Extract the [X, Y] coordinate from the center of the cell holding the provided text.  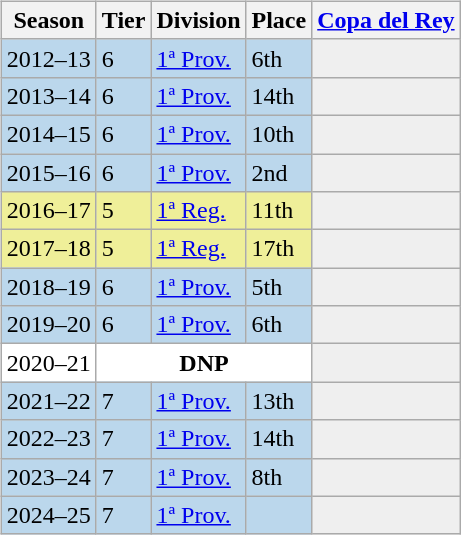
2nd [279, 173]
13th [279, 401]
Division [198, 20]
2012–13 [48, 58]
2013–14 [48, 96]
2017–18 [48, 249]
2016–17 [48, 211]
5th [279, 287]
2022–23 [48, 439]
2020–21 [48, 363]
Season [48, 20]
Copa del Rey [386, 20]
2023–24 [48, 477]
2019–20 [48, 325]
8th [279, 477]
2014–15 [48, 134]
DNP [204, 363]
2015–16 [48, 173]
2021–22 [48, 401]
Tier [124, 20]
2024–25 [48, 515]
17th [279, 249]
10th [279, 134]
2018–19 [48, 287]
Place [279, 20]
11th [279, 211]
